Locate the cell with the specified text and output its [X, Y] center coordinate. 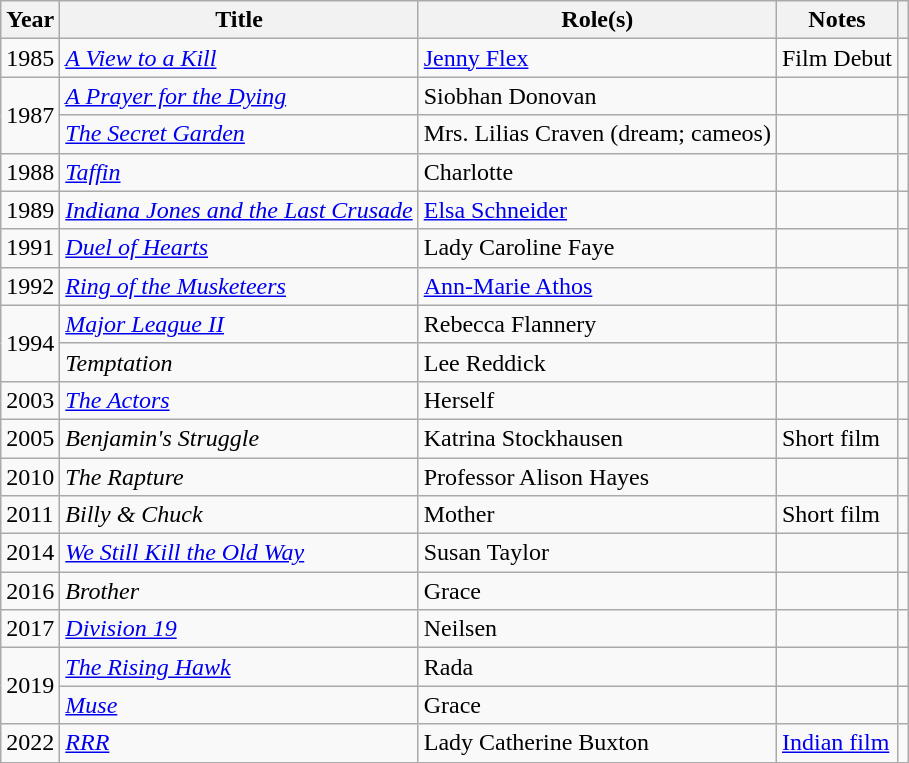
Lady Catherine Buxton [597, 743]
Ring of the Musketeers [239, 286]
2011 [30, 515]
Title [239, 20]
The Rapture [239, 477]
1994 [30, 343]
Division 19 [239, 629]
1991 [30, 248]
Ann-Marie Athos [597, 286]
2014 [30, 553]
Herself [597, 400]
A Prayer for the Dying [239, 96]
Elsa Schneider [597, 210]
2005 [30, 438]
Brother [239, 591]
Professor Alison Hayes [597, 477]
1987 [30, 115]
RRR [239, 743]
Jenny Flex [597, 58]
Siobhan Donovan [597, 96]
Susan Taylor [597, 553]
The Actors [239, 400]
2017 [30, 629]
A View to a Kill [239, 58]
Charlotte [597, 172]
Year [30, 20]
Temptation [239, 362]
2022 [30, 743]
Neilsen [597, 629]
2016 [30, 591]
We Still Kill the Old Way [239, 553]
2003 [30, 400]
Billy & Chuck [239, 515]
Notes [836, 20]
Lady Caroline Faye [597, 248]
Muse [239, 705]
Katrina Stockhausen [597, 438]
Film Debut [836, 58]
The Secret Garden [239, 134]
Taffin [239, 172]
Indiana Jones and the Last Crusade [239, 210]
Rebecca Flannery [597, 324]
2019 [30, 686]
1989 [30, 210]
Major League II [239, 324]
Role(s) [597, 20]
Indian film [836, 743]
2010 [30, 477]
1985 [30, 58]
1988 [30, 172]
Mother [597, 515]
1992 [30, 286]
Duel of Hearts [239, 248]
The Rising Hawk [239, 667]
Mrs. Lilias Craven (dream; cameos) [597, 134]
Rada [597, 667]
Lee Reddick [597, 362]
Benjamin's Struggle [239, 438]
